Return the [X, Y] coordinate for the center point of the cell that contains the specified text.  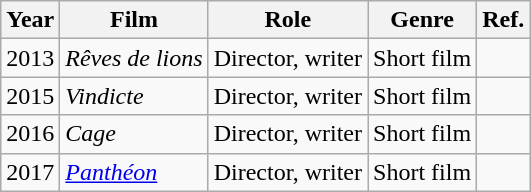
Film [134, 20]
Vindicte [134, 96]
Cage [134, 134]
2015 [30, 96]
Role [288, 20]
Genre [422, 20]
Panthéon [134, 172]
2016 [30, 134]
2017 [30, 172]
Year [30, 20]
Rêves de lions [134, 58]
2013 [30, 58]
Ref. [504, 20]
